For the text-containing cell, return its midpoint in (x, y) coordinate format. 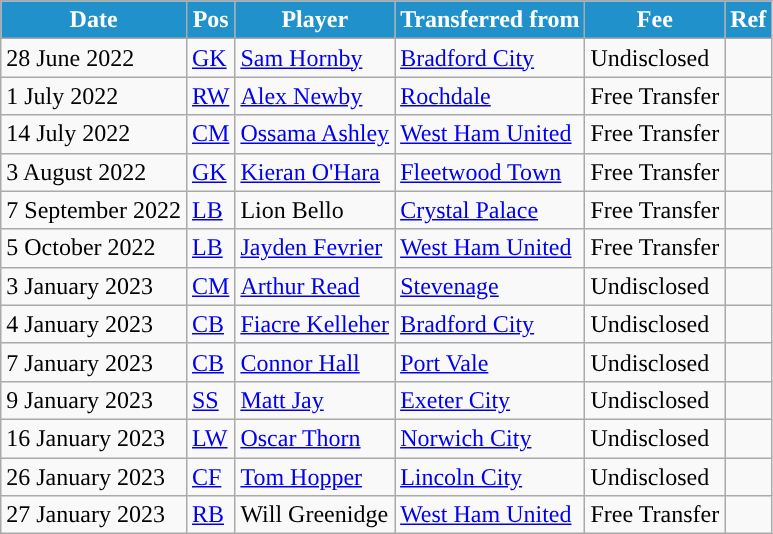
Kieran O'Hara (315, 172)
Fiacre Kelleher (315, 324)
CF (210, 477)
Arthur Read (315, 286)
Transferred from (490, 20)
3 August 2022 (94, 172)
Oscar Thorn (315, 438)
Fleetwood Town (490, 172)
Player (315, 20)
3 January 2023 (94, 286)
Alex Newby (315, 96)
Ref (748, 20)
Rochdale (490, 96)
28 June 2022 (94, 58)
Exeter City (490, 400)
Date (94, 20)
Connor Hall (315, 362)
14 July 2022 (94, 134)
RW (210, 96)
7 September 2022 (94, 210)
7 January 2023 (94, 362)
27 January 2023 (94, 515)
1 July 2022 (94, 96)
Port Vale (490, 362)
Crystal Palace (490, 210)
SS (210, 400)
Will Greenidge (315, 515)
Jayden Fevrier (315, 248)
LW (210, 438)
Norwich City (490, 438)
Sam Hornby (315, 58)
4 January 2023 (94, 324)
Fee (655, 20)
26 January 2023 (94, 477)
Stevenage (490, 286)
Tom Hopper (315, 477)
Lion Bello (315, 210)
Pos (210, 20)
RB (210, 515)
16 January 2023 (94, 438)
9 January 2023 (94, 400)
5 October 2022 (94, 248)
Lincoln City (490, 477)
Matt Jay (315, 400)
Ossama Ashley (315, 134)
